Capture the cell that displays the provided text and extract its (x, y) central coordinate. 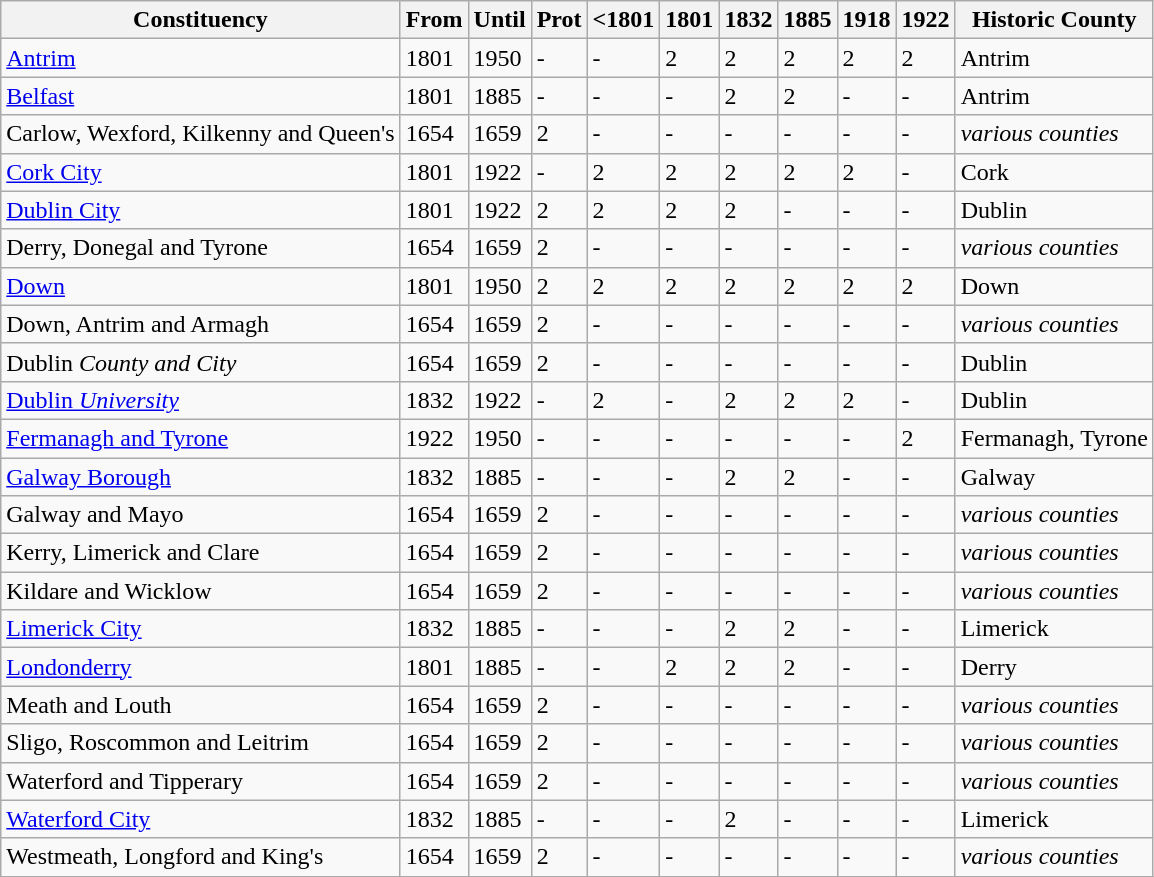
Sligo, Roscommon and Leitrim (200, 743)
Westmeath, Longford and King's (200, 857)
1918 (866, 20)
Cork (1054, 172)
Galway and Mayo (200, 515)
Galway (1054, 477)
Cork City (200, 172)
Historic County (1054, 20)
Kildare and Wicklow (200, 591)
Meath and Louth (200, 705)
Fermanagh and Tyrone (200, 438)
Dublin University (200, 400)
Carlow, Wexford, Kilkenny and Queen's (200, 134)
<1801 (624, 20)
Down, Antrim and Armagh (200, 324)
Waterford and Tipperary (200, 781)
Fermanagh, Tyrone (1054, 438)
Limerick City (200, 629)
Dublin City (200, 210)
Londonderry (200, 667)
From (434, 20)
Until (500, 20)
Derry (1054, 667)
Dublin County and City (200, 362)
Waterford City (200, 819)
Constituency (200, 20)
Galway Borough (200, 477)
Prot (559, 20)
Derry, Donegal and Tyrone (200, 248)
Kerry, Limerick and Clare (200, 553)
Belfast (200, 96)
